Pinpoint the cell where the given text exists, returning its [X, Y] midpoint coordinate. 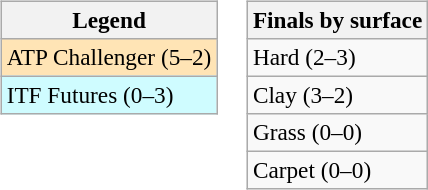
Legend [108, 20]
ATP Challenger (5–2) [108, 57]
Grass (0–0) [337, 133]
Clay (3–2) [337, 95]
Hard (2–3) [337, 57]
ITF Futures (0–3) [108, 95]
Finals by surface [337, 20]
Carpet (0–0) [337, 171]
